Return the (x, y) coordinate for the center point of the cell that contains the specified text.  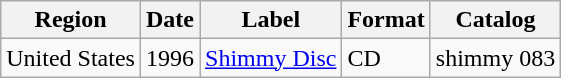
CD (386, 58)
United States (71, 58)
Date (170, 20)
Region (71, 20)
1996 (170, 58)
Label (271, 20)
Shimmy Disc (271, 58)
shimmy 083 (495, 58)
Format (386, 20)
Catalog (495, 20)
